For the text-containing cell, return its midpoint in [x, y] coordinate format. 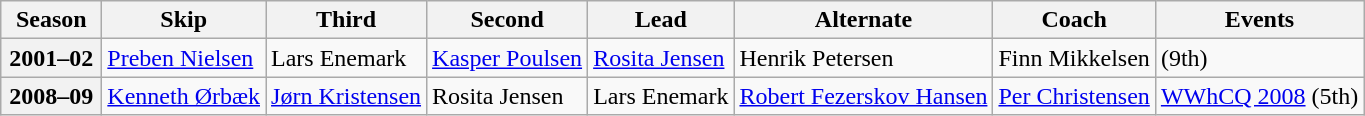
(9th) [1259, 58]
Coach [1074, 20]
Second [508, 20]
Skip [184, 20]
2001–02 [52, 58]
Henrik Petersen [864, 58]
Lead [661, 20]
Third [346, 20]
Preben Nielsen [184, 58]
Events [1259, 20]
Alternate [864, 20]
Jørn Kristensen [346, 96]
WWhCQ 2008 (5th) [1259, 96]
Finn Mikkelsen [1074, 58]
Kasper Poulsen [508, 58]
2008–09 [52, 96]
Robert Fezerskov Hansen [864, 96]
Kenneth Ørbæk [184, 96]
Season [52, 20]
Per Christensen [1074, 96]
